Find where the given text appears and provide that cell's center as (X, Y) coordinate. 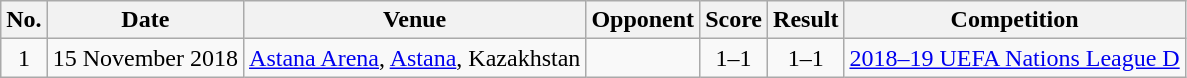
Competition (1014, 20)
No. (24, 20)
Result (806, 20)
15 November 2018 (145, 58)
2018–19 UEFA Nations League D (1014, 58)
Astana Arena, Astana, Kazakhstan (415, 58)
Opponent (643, 20)
Date (145, 20)
Venue (415, 20)
Score (734, 20)
1 (24, 58)
